Locate the cell with the specified text and output its [X, Y] center coordinate. 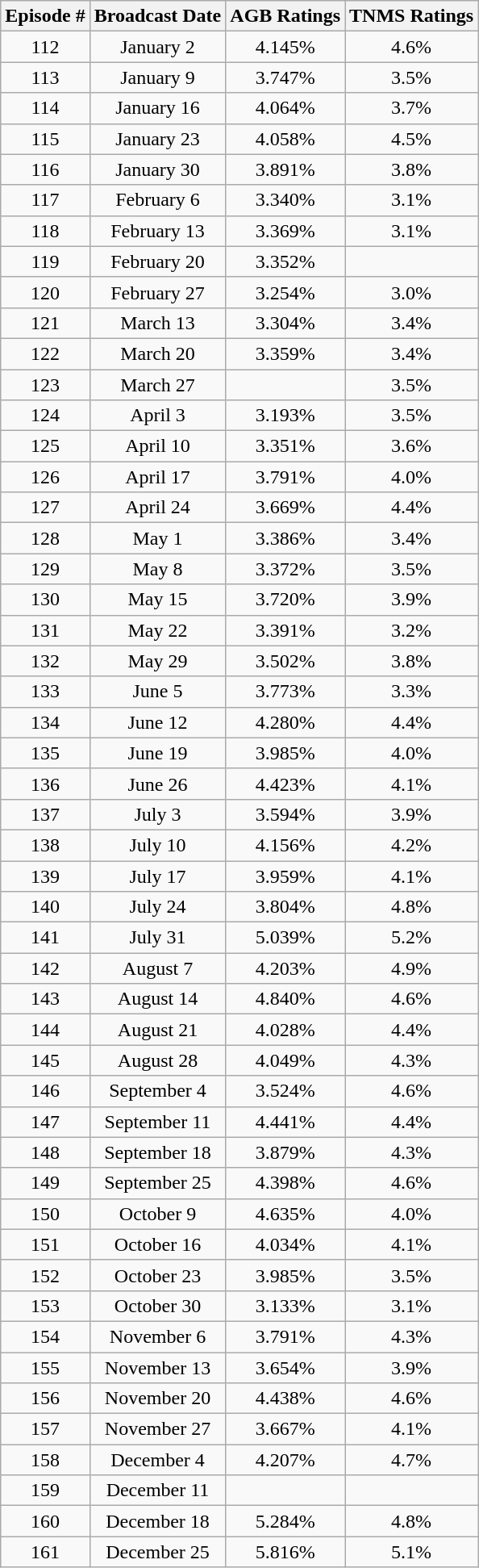
April 24 [158, 508]
125 [45, 446]
4.5% [411, 139]
January 2 [158, 47]
April 17 [158, 477]
July 24 [158, 907]
152 [45, 1275]
February 20 [158, 261]
4.058% [285, 139]
147 [45, 1122]
July 10 [158, 845]
154 [45, 1336]
3.304% [285, 323]
4.207% [285, 1460]
4.840% [285, 999]
November 6 [158, 1336]
124 [45, 416]
158 [45, 1460]
October 23 [158, 1275]
June 5 [158, 692]
142 [45, 968]
3.2% [411, 630]
February 6 [158, 200]
3.720% [285, 600]
3.351% [285, 446]
4.2% [411, 845]
4.049% [285, 1060]
141 [45, 938]
3.7% [411, 108]
3.391% [285, 630]
3.369% [285, 231]
143 [45, 999]
June 12 [158, 722]
119 [45, 261]
October 30 [158, 1306]
136 [45, 784]
March 13 [158, 323]
122 [45, 353]
3.386% [285, 538]
December 4 [158, 1460]
115 [45, 139]
160 [45, 1521]
116 [45, 169]
3.6% [411, 446]
July 3 [158, 814]
4.280% [285, 722]
157 [45, 1429]
3.502% [285, 661]
132 [45, 661]
3.359% [285, 353]
3.254% [285, 292]
January 30 [158, 169]
130 [45, 600]
3.594% [285, 814]
October 9 [158, 1214]
July 31 [158, 938]
3.352% [285, 261]
AGB Ratings [285, 16]
137 [45, 814]
January 9 [158, 77]
3.747% [285, 77]
121 [45, 323]
May 8 [158, 569]
3.669% [285, 508]
4.438% [285, 1399]
3.654% [285, 1368]
May 22 [158, 630]
140 [45, 907]
March 20 [158, 353]
4.7% [411, 1460]
Episode # [45, 16]
145 [45, 1060]
May 29 [158, 661]
July 17 [158, 876]
149 [45, 1183]
August 28 [158, 1060]
5.2% [411, 938]
November 20 [158, 1399]
4.423% [285, 784]
138 [45, 845]
April 10 [158, 446]
126 [45, 477]
December 11 [158, 1491]
4.028% [285, 1030]
November 27 [158, 1429]
February 13 [158, 231]
146 [45, 1091]
September 18 [158, 1152]
144 [45, 1030]
January 23 [158, 139]
5.284% [285, 1521]
4.203% [285, 968]
December 18 [158, 1521]
4.441% [285, 1122]
August 21 [158, 1030]
August 7 [158, 968]
148 [45, 1152]
159 [45, 1491]
April 3 [158, 416]
3.3% [411, 692]
January 16 [158, 108]
3.773% [285, 692]
September 25 [158, 1183]
112 [45, 47]
3.372% [285, 569]
150 [45, 1214]
134 [45, 722]
131 [45, 630]
151 [45, 1244]
153 [45, 1306]
October 16 [158, 1244]
123 [45, 385]
5.039% [285, 938]
4.398% [285, 1183]
5.1% [411, 1552]
127 [45, 508]
May 15 [158, 600]
June 19 [158, 753]
156 [45, 1399]
June 26 [158, 784]
117 [45, 200]
4.145% [285, 47]
4.635% [285, 1214]
4.034% [285, 1244]
3.891% [285, 169]
December 25 [158, 1552]
February 27 [158, 292]
5.816% [285, 1552]
155 [45, 1368]
113 [45, 77]
161 [45, 1552]
129 [45, 569]
3.667% [285, 1429]
120 [45, 292]
November 13 [158, 1368]
March 27 [158, 385]
135 [45, 753]
139 [45, 876]
3.0% [411, 292]
4.156% [285, 845]
August 14 [158, 999]
114 [45, 108]
September 11 [158, 1122]
3.133% [285, 1306]
3.804% [285, 907]
118 [45, 231]
4.064% [285, 108]
Broadcast Date [158, 16]
128 [45, 538]
3.340% [285, 200]
3.959% [285, 876]
TNMS Ratings [411, 16]
September 4 [158, 1091]
3.193% [285, 416]
3.524% [285, 1091]
133 [45, 692]
May 1 [158, 538]
4.9% [411, 968]
3.879% [285, 1152]
